Output the [x, y] coordinate of the center of the cell containing the given text.  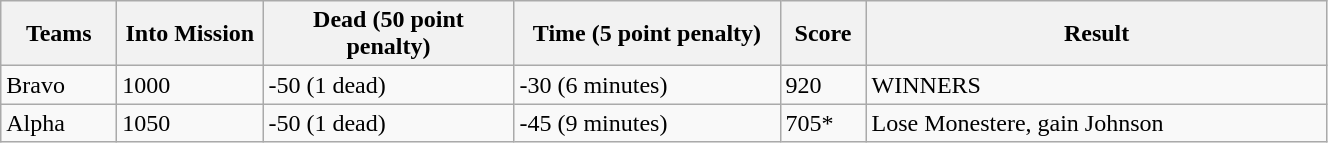
1000 [190, 85]
-45 (9 minutes) [647, 123]
Alpha [59, 123]
Dead (50 point penalty) [388, 34]
Result [1096, 34]
Bravo [59, 85]
Teams [59, 34]
-30 (6 minutes) [647, 85]
Score [823, 34]
920 [823, 85]
1050 [190, 123]
Into Mission [190, 34]
Time (5 point penalty) [647, 34]
705* [823, 123]
Lose Monestere, gain Johnson [1096, 123]
WINNERS [1096, 85]
